Return the (x, y) coordinate for the center point of the cell that contains the specified text.  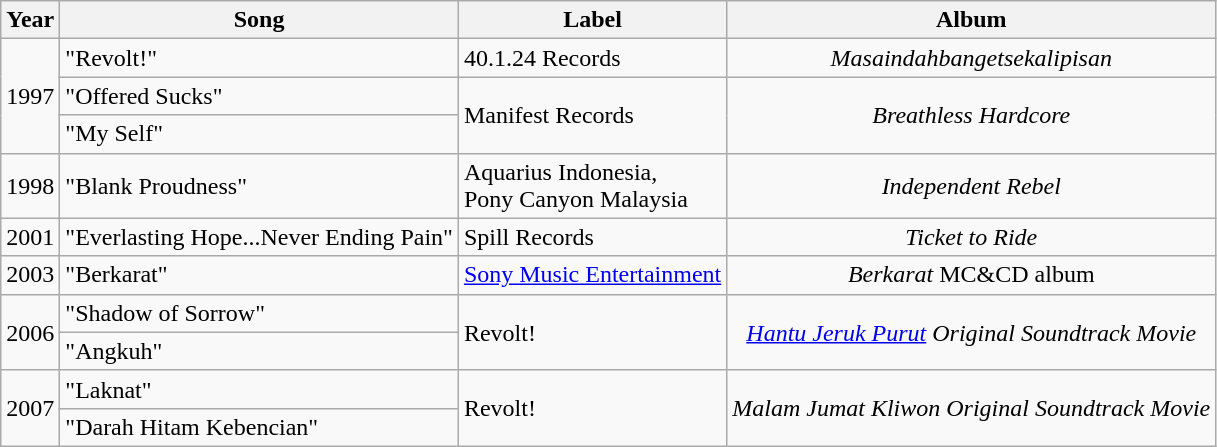
Aquarius Indonesia, Pony Canyon Malaysia (592, 186)
"Laknat" (260, 389)
"Angkuh" (260, 351)
Sony Music Entertainment (592, 275)
Breathless Hardcore (972, 115)
2001 (30, 237)
1998 (30, 186)
Year (30, 20)
"Everlasting Hope...Never Ending Pain" (260, 237)
Independent Rebel (972, 186)
Masaindahbangetsekalipisan (972, 58)
2003 (30, 275)
Malam Jumat Kliwon Original Soundtrack Movie (972, 408)
"Shadow of Sorrow" (260, 313)
"My Self" (260, 134)
40.1.24 Records (592, 58)
2006 (30, 332)
"Revolt!" (260, 58)
1997 (30, 96)
Berkarat MC&CD album (972, 275)
Album (972, 20)
"Darah Hitam Kebencian" (260, 427)
Manifest Records (592, 115)
"Berkarat" (260, 275)
Song (260, 20)
2007 (30, 408)
Label (592, 20)
Hantu Jeruk Purut Original Soundtrack Movie (972, 332)
"Blank Proudness" (260, 186)
Spill Records (592, 237)
Ticket to Ride (972, 237)
"Offered Sucks" (260, 96)
